Detect which cell encompasses the target text, then output its [x, y] center coordinate. 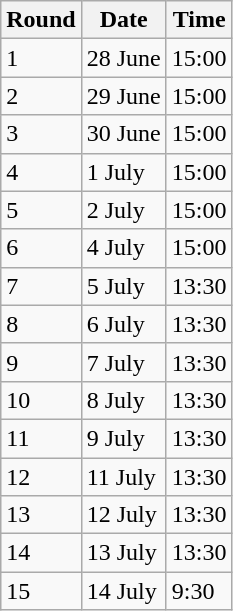
15 [41, 591]
14 [41, 553]
13 [41, 515]
11 July [124, 477]
4 [41, 172]
11 [41, 438]
30 June [124, 134]
4 July [124, 248]
3 [41, 134]
14 July [124, 591]
13 July [124, 553]
2 [41, 96]
5 [41, 210]
12 July [124, 515]
6 July [124, 324]
28 June [124, 58]
Round [41, 20]
29 June [124, 96]
9 [41, 362]
7 [41, 286]
6 [41, 248]
2 July [124, 210]
10 [41, 400]
1 July [124, 172]
9:30 [199, 591]
Date [124, 20]
Time [199, 20]
12 [41, 477]
1 [41, 58]
7 July [124, 362]
8 [41, 324]
5 July [124, 286]
8 July [124, 400]
9 July [124, 438]
